Scan for the cell matching the given text and deliver its [x, y] coordinate at center. 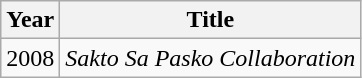
Title [210, 20]
Sakto Sa Pasko Collaboration [210, 58]
2008 [30, 58]
Year [30, 20]
